Return the [X, Y] coordinate for the center point of the cell that contains the specified text.  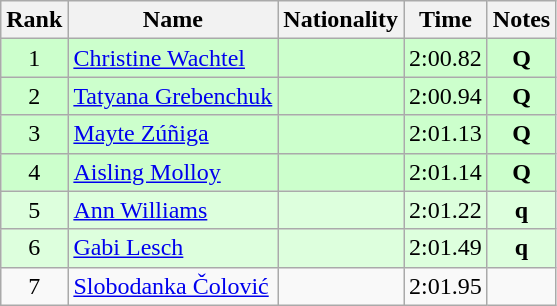
2:01.22 [446, 210]
Slobodanka Čolović [173, 286]
Tatyana Grebenchuk [173, 96]
2:01.13 [446, 134]
Nationality [341, 20]
Notes [521, 20]
Time [446, 20]
2:01.95 [446, 286]
1 [34, 58]
2:00.94 [446, 96]
3 [34, 134]
2:01.14 [446, 172]
Aisling Molloy [173, 172]
7 [34, 286]
2:00.82 [446, 58]
Rank [34, 20]
2:01.49 [446, 248]
6 [34, 248]
Name [173, 20]
5 [34, 210]
2 [34, 96]
Gabi Lesch [173, 248]
Christine Wachtel [173, 58]
Ann Williams [173, 210]
Mayte Zúñiga [173, 134]
4 [34, 172]
